Determine the [X, Y] coordinate at the center of the cell enclosing the given text.  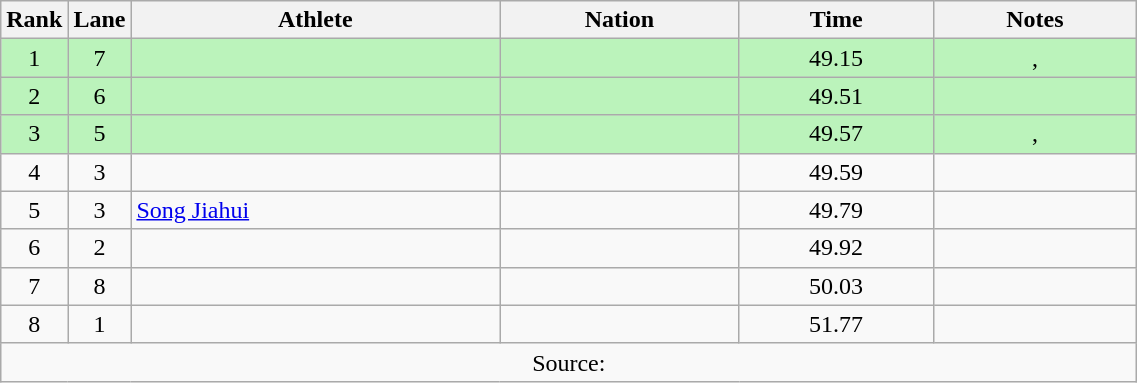
Song Jiahui [316, 210]
Nation [620, 20]
49.59 [836, 172]
Notes [1035, 20]
49.57 [836, 134]
Time [836, 20]
51.77 [836, 324]
Lane [100, 20]
49.51 [836, 96]
Athlete [316, 20]
Source: [569, 362]
Rank [34, 20]
49.92 [836, 248]
4 [34, 172]
49.15 [836, 58]
49.79 [836, 210]
50.03 [836, 286]
